Extract the [x, y] coordinate from the center of the cell holding the provided text.  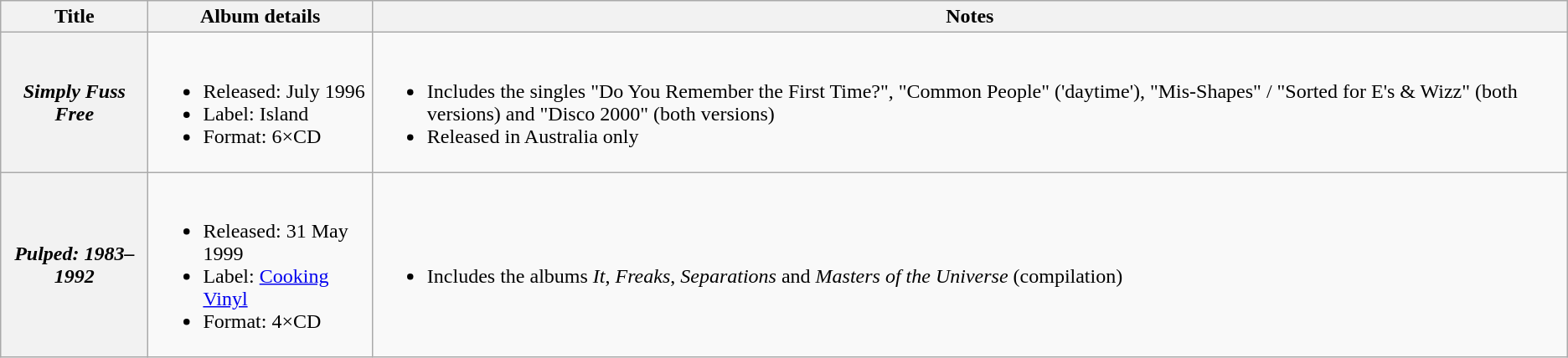
Simply Fuss Free [75, 102]
Released: July 1996Label: IslandFormat: 6×CD [260, 102]
Title [75, 17]
Pulped: 1983–1992 [75, 264]
Album details [260, 17]
Includes the albums It, Freaks, Separations and Masters of the Universe (compilation) [970, 264]
Notes [970, 17]
Released: 31 May 1999Label: Cooking Vinyl Format: 4×CD [260, 264]
